Extract the (x, y) coordinate from the center of the cell holding the provided text.  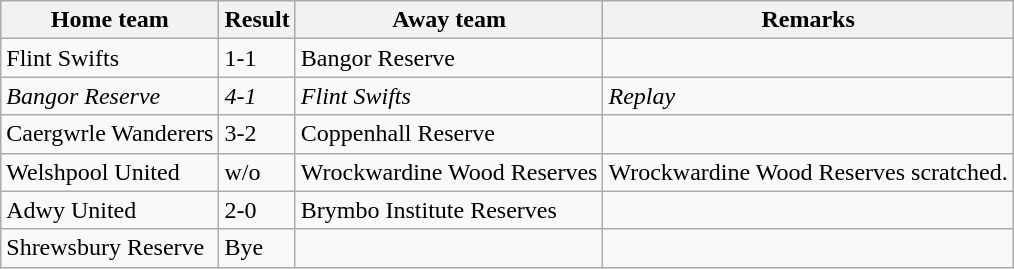
Wrockwardine Wood Reserves scratched. (808, 172)
Home team (110, 20)
Brymbo Institute Reserves (449, 210)
1-1 (257, 58)
Bye (257, 248)
3-2 (257, 134)
Caergwrle Wanderers (110, 134)
Remarks (808, 20)
Welshpool United (110, 172)
Coppenhall Reserve (449, 134)
Replay (808, 96)
Wrockwardine Wood Reserves (449, 172)
4-1 (257, 96)
Away team (449, 20)
Result (257, 20)
Adwy United (110, 210)
Shrewsbury Reserve (110, 248)
w/o (257, 172)
2-0 (257, 210)
